Output the (X, Y) coordinate of the center of the cell containing the given text.  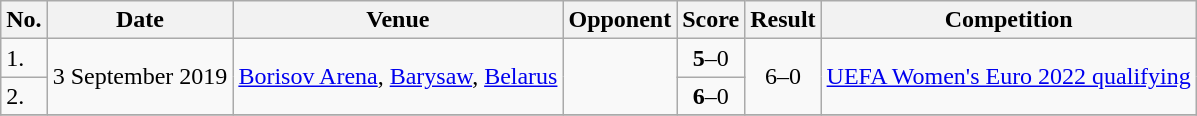
Score (711, 20)
UEFA Women's Euro 2022 qualifying (1008, 77)
No. (24, 20)
5–0 (711, 58)
Venue (398, 20)
Borisov Arena, Barysaw, Belarus (398, 77)
Competition (1008, 20)
Date (140, 20)
Opponent (620, 20)
1. (24, 58)
3 September 2019 (140, 77)
Result (783, 20)
2. (24, 96)
